Search for the cell housing the specified text and yield its (X, Y) center coordinate. 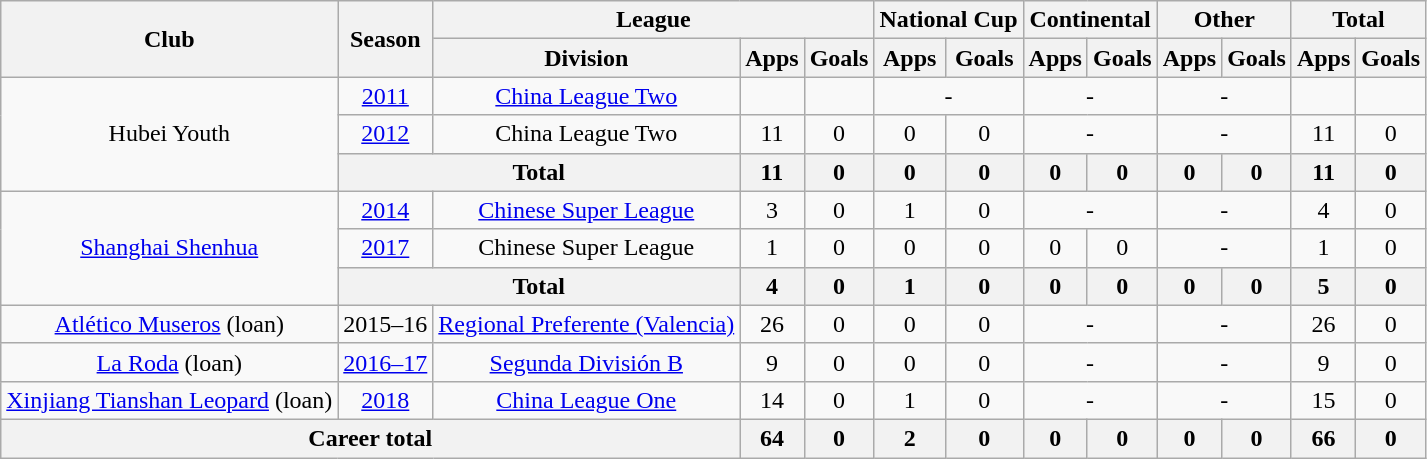
14 (772, 400)
Hubei Youth (170, 134)
2018 (386, 400)
2012 (386, 134)
Regional Preferente (Valencia) (586, 324)
2017 (386, 248)
3 (772, 210)
League (654, 20)
Club (170, 39)
2016–17 (386, 362)
La Roda (loan) (170, 362)
66 (1323, 438)
Career total (370, 438)
Division (586, 58)
64 (772, 438)
5 (1323, 286)
Xinjiang Tianshan Leopard (loan) (170, 400)
15 (1323, 400)
2 (910, 438)
National Cup (948, 20)
Continental (1090, 20)
Season (386, 39)
2015–16 (386, 324)
Segunda División B (586, 362)
2011 (386, 96)
Shanghai Shenhua (170, 248)
Other (1224, 20)
2014 (386, 210)
China League One (586, 400)
Atlético Museros (loan) (170, 324)
